Search for the cell housing the specified text and yield its [x, y] center coordinate. 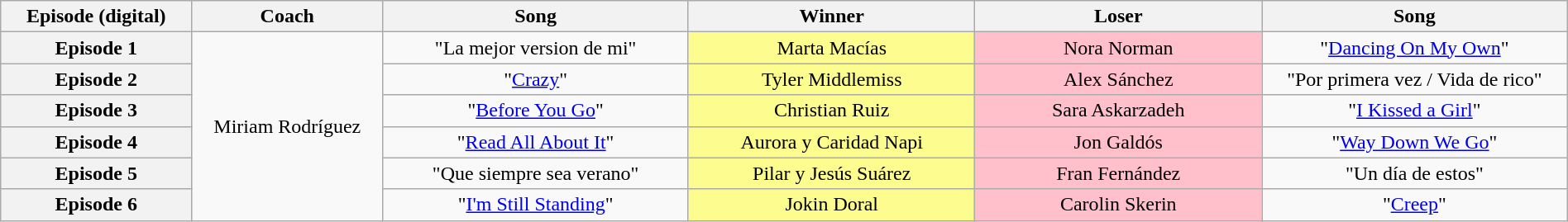
"I Kissed a Girl" [1415, 111]
Episode 2 [96, 79]
Jokin Doral [832, 205]
"Before You Go" [536, 111]
Tyler Middlemiss [832, 79]
"Que siempre sea verano" [536, 173]
"I'm Still Standing" [536, 205]
Miriam Rodríguez [288, 126]
Sara Askarzadeh [1118, 111]
Winner [832, 17]
Fran Fernández [1118, 173]
"Way Down We Go" [1415, 142]
Carolin Skerin [1118, 205]
Coach [288, 17]
Pilar y Jesús Suárez [832, 173]
"Un día de estos" [1415, 173]
Episode (digital) [96, 17]
Episode 4 [96, 142]
"Crazy" [536, 79]
Episode 5 [96, 173]
Loser [1118, 17]
Christian Ruiz [832, 111]
Alex Sánchez [1118, 79]
Nora Norman [1118, 48]
"Dancing On My Own" [1415, 48]
"La mejor version de mi" [536, 48]
Marta Macías [832, 48]
Aurora y Caridad Napi [832, 142]
"Read All About It" [536, 142]
Episode 6 [96, 205]
"Por primera vez / Vida de rico" [1415, 79]
Jon Galdós [1118, 142]
"Creep" [1415, 205]
Episode 3 [96, 111]
Episode 1 [96, 48]
